For the text-containing cell, return its midpoint in (x, y) coordinate format. 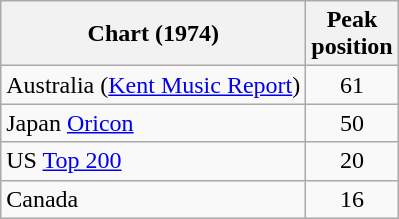
Australia (Kent Music Report) (154, 85)
Peakposition (352, 34)
US Top 200 (154, 161)
50 (352, 123)
Canada (154, 199)
20 (352, 161)
61 (352, 85)
Japan Oricon (154, 123)
Chart (1974) (154, 34)
16 (352, 199)
